Output the (X, Y) coordinate of the center of the cell containing the given text.  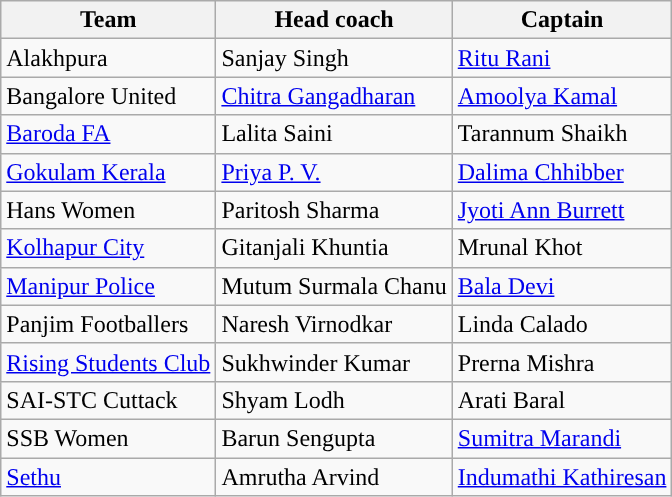
Sumitra Marandi (562, 438)
Chitra Gangadharan (334, 96)
Barun Sengupta (334, 438)
Mrunal Khot (562, 248)
Gokulam Kerala (108, 172)
Bala Devi (562, 286)
Prerna Mishra (562, 362)
Bangalore United (108, 96)
Indumathi Kathiresan (562, 477)
Amrutha Arvind (334, 477)
Ritu Rani (562, 58)
Naresh Virnodkar (334, 324)
Head coach (334, 20)
Gitanjali Khuntia (334, 248)
Rising Students Club (108, 362)
Amoolya Kamal (562, 96)
Sanjay Singh (334, 58)
Baroda FA (108, 134)
Lalita Saini (334, 134)
Dalima Chhibber (562, 172)
Kolhapur City (108, 248)
Hans Women (108, 210)
Tarannum Shaikh (562, 134)
Sukhwinder Kumar (334, 362)
Jyoti Ann Burrett (562, 210)
Shyam Lodh (334, 400)
Mutum Surmala Chanu (334, 286)
SSB Women (108, 438)
Panjim Footballers (108, 324)
Captain (562, 20)
SAI-STC Cuttack (108, 400)
Paritosh Sharma (334, 210)
Priya P. V. (334, 172)
Arati Baral (562, 400)
Team (108, 20)
Linda Calado (562, 324)
Manipur Police (108, 286)
Alakhpura (108, 58)
Sethu (108, 477)
